Return the [X, Y] coordinate for the center point of the cell that contains the specified text.  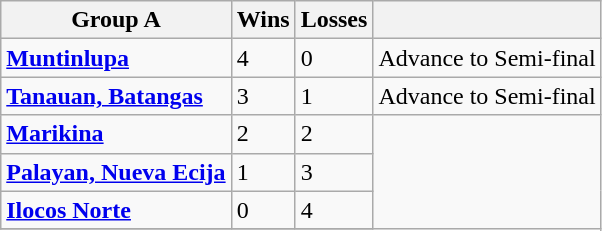
Losses [334, 20]
Ilocos Norte [116, 210]
Group A [116, 20]
Marikina [116, 134]
Tanauan, Batangas [116, 96]
Palayan, Nueva Ecija [116, 172]
Wins [263, 20]
Muntinlupa [116, 58]
